Detect which cell encompasses the target text, then output its (X, Y) center coordinate. 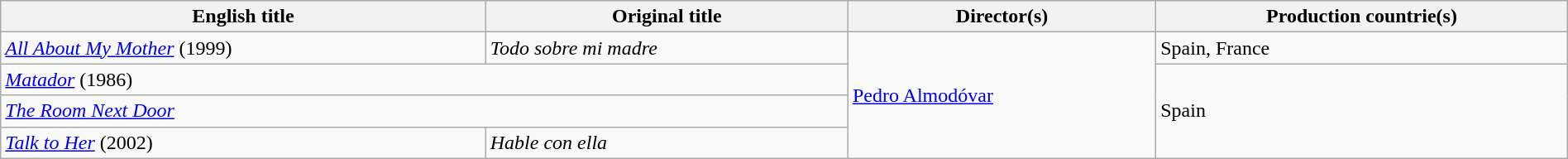
All About My Mother (1999) (243, 48)
The Room Next Door (425, 111)
Talk to Her (2002) (243, 142)
Original title (667, 17)
English title (243, 17)
Spain (1362, 111)
Pedro Almodóvar (1002, 95)
Director(s) (1002, 17)
Hable con ella (667, 142)
Spain, France (1362, 48)
Matador (1986) (425, 79)
Production countrie(s) (1362, 17)
Todo sobre mi madre (667, 48)
